Determine the (X, Y) coordinate at the center of the cell enclosing the given text.  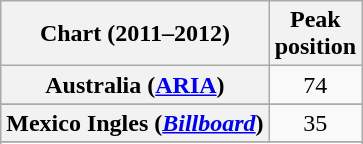
35 (315, 123)
Australia (ARIA) (135, 85)
Peakposition (315, 34)
74 (315, 85)
Mexico Ingles (Billboard) (135, 123)
Chart (2011–2012) (135, 34)
